Pinpoint the cell where the given text exists, returning its (x, y) midpoint coordinate. 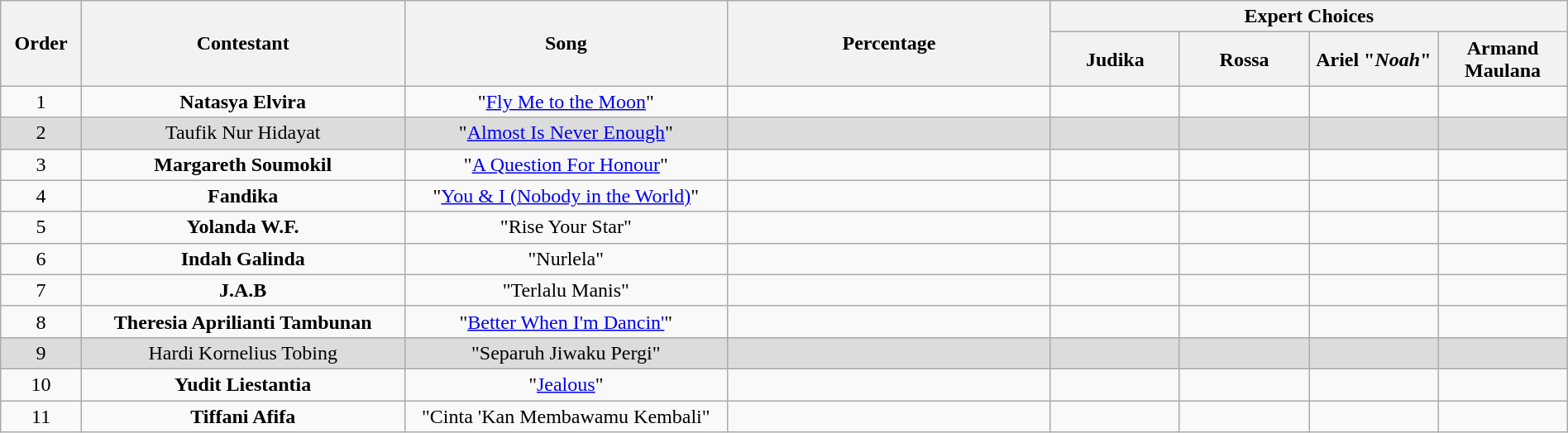
"You & I (Nobody in the World)" (566, 196)
J.A.B (243, 290)
"Fly Me to the Moon" (566, 102)
9 (41, 353)
"Separuh Jiwaku Pergi" (566, 353)
5 (41, 227)
Yolanda W.F. (243, 227)
Yudit Liestantia (243, 384)
10 (41, 384)
"Almost Is Never Enough" (566, 133)
Taufik Nur Hidayat (243, 133)
"Rise Your Star" (566, 227)
11 (41, 416)
Hardi Kornelius Tobing (243, 353)
"Better When I'm Dancin'" (566, 321)
7 (41, 290)
Armand Maulana (1503, 59)
Tiffani Afifa (243, 416)
4 (41, 196)
Theresia Aprilianti Tambunan (243, 321)
Judika (1115, 59)
Natasya Elvira (243, 102)
Song (566, 43)
3 (41, 164)
"Jealous" (566, 384)
Indah Galinda (243, 259)
1 (41, 102)
Contestant (243, 43)
"Cinta 'Kan Membawamu Kembali" (566, 416)
6 (41, 259)
"A Question For Honour" (566, 164)
Fandika (243, 196)
"Terlalu Manis" (566, 290)
Margareth Soumokil (243, 164)
Rossa (1244, 59)
"Nurlela" (566, 259)
Ariel "Noah" (1374, 59)
Order (41, 43)
2 (41, 133)
Percentage (890, 43)
Expert Choices (1308, 17)
8 (41, 321)
